Extract the [X, Y] coordinate from the center of the cell holding the provided text.  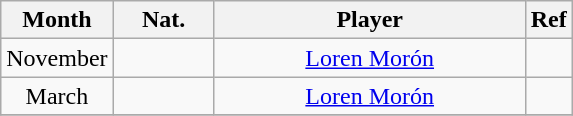
Month [57, 20]
November [57, 58]
March [57, 96]
Player [370, 20]
Nat. [164, 20]
Ref [548, 20]
